For the text-containing cell, return its midpoint in [X, Y] coordinate format. 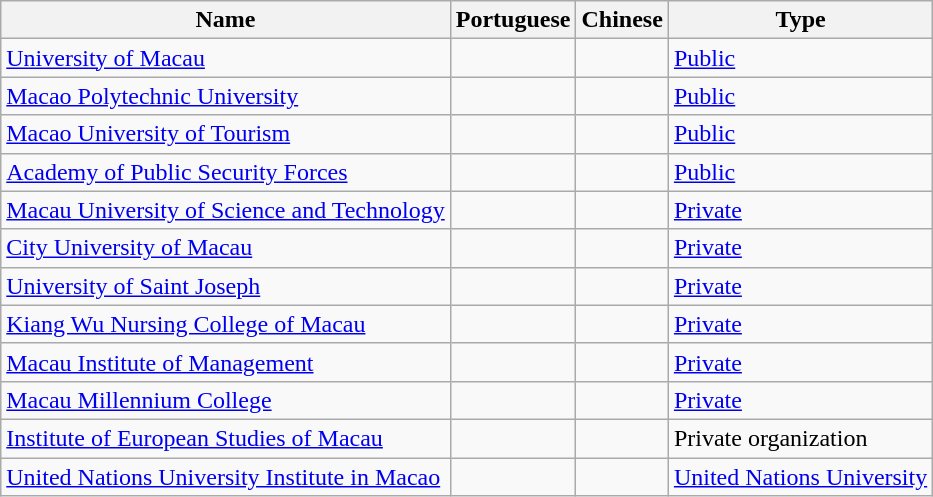
City University of Macau [226, 248]
Macau Institute of Management [226, 362]
Name [226, 20]
United Nations University [800, 477]
Macau Millennium College [226, 400]
Institute of European Studies of Macau [226, 438]
United Nations University Institute in Macao [226, 477]
University of Saint Joseph [226, 286]
Macau University of Science and Technology [226, 210]
Academy of Public Security Forces [226, 172]
University of Macau [226, 58]
Private organization [800, 438]
Type [800, 20]
Macao Polytechnic University [226, 96]
Chinese [622, 20]
Kiang Wu Nursing College of Macau [226, 324]
Macao University of Tourism [226, 134]
Portuguese [513, 20]
